Find where the given text appears and provide that cell's center as (X, Y) coordinate. 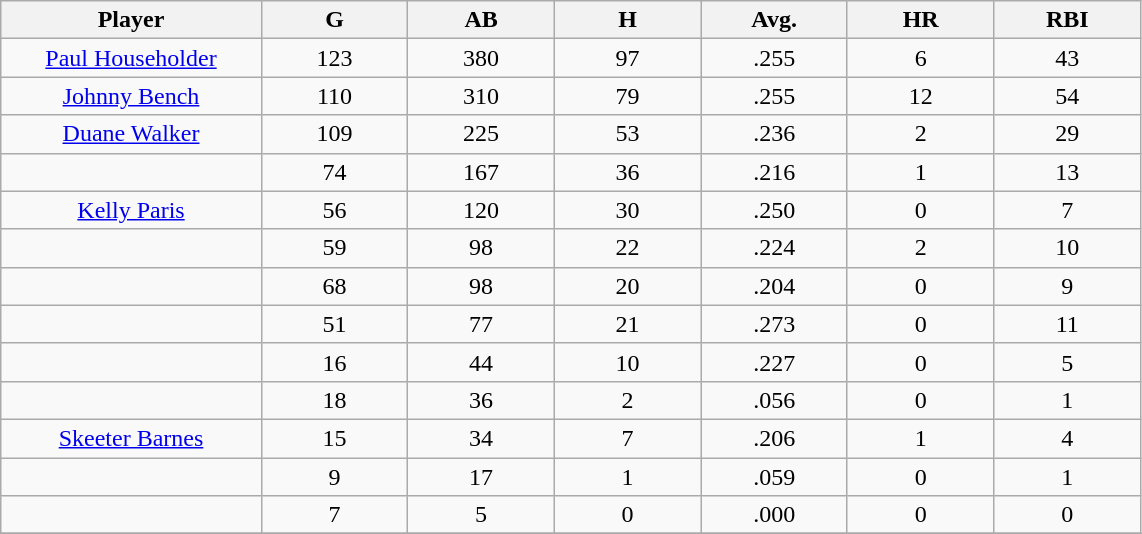
RBI (1068, 20)
.227 (774, 362)
79 (628, 96)
13 (1068, 172)
30 (628, 210)
51 (334, 324)
17 (482, 477)
120 (482, 210)
225 (482, 134)
Skeeter Barnes (132, 438)
HR (920, 20)
.204 (774, 286)
11 (1068, 324)
123 (334, 58)
167 (482, 172)
21 (628, 324)
74 (334, 172)
20 (628, 286)
.216 (774, 172)
AB (482, 20)
H (628, 20)
.273 (774, 324)
Duane Walker (132, 134)
53 (628, 134)
6 (920, 58)
110 (334, 96)
.250 (774, 210)
310 (482, 96)
12 (920, 96)
34 (482, 438)
Paul Householder (132, 58)
29 (1068, 134)
380 (482, 58)
Avg. (774, 20)
Kelly Paris (132, 210)
.236 (774, 134)
43 (1068, 58)
54 (1068, 96)
4 (1068, 438)
.059 (774, 477)
56 (334, 210)
Player (132, 20)
109 (334, 134)
.000 (774, 515)
15 (334, 438)
G (334, 20)
97 (628, 58)
.224 (774, 248)
Johnny Bench (132, 96)
.206 (774, 438)
77 (482, 324)
44 (482, 362)
22 (628, 248)
18 (334, 400)
68 (334, 286)
16 (334, 362)
.056 (774, 400)
59 (334, 248)
